Find where the given text appears and provide that cell's center as (X, Y) coordinate. 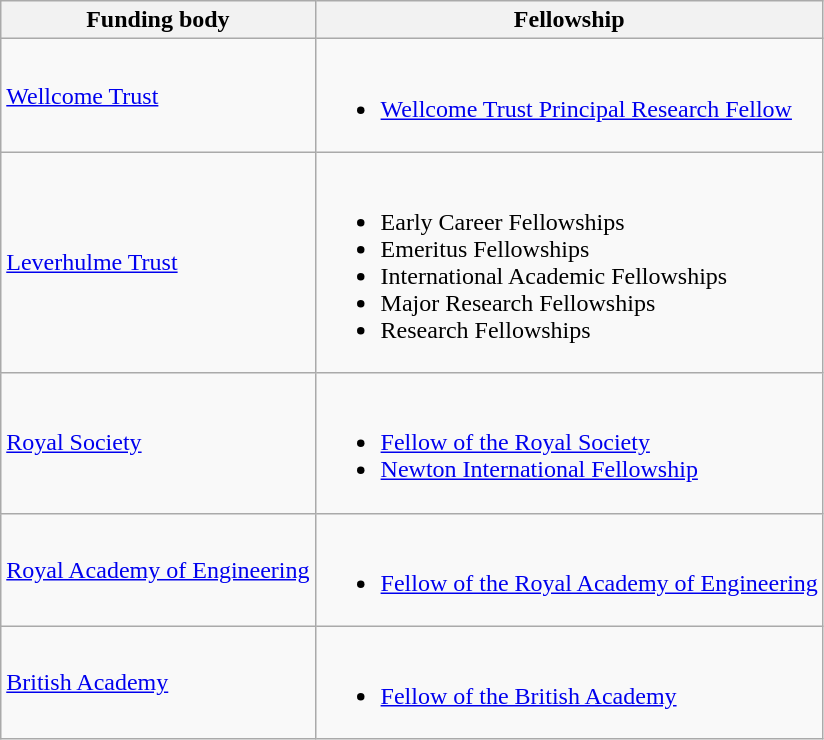
Fellow of the Royal Academy of Engineering (569, 570)
Fellow of the British Academy (569, 682)
Fellowship (569, 20)
Wellcome Trust Principal Research Fellow (569, 96)
Funding body (158, 20)
Royal Academy of Engineering (158, 570)
British Academy (158, 682)
Royal Society (158, 443)
Wellcome Trust (158, 96)
Fellow of the Royal SocietyNewton International Fellowship (569, 443)
Early Career FellowshipsEmeritus FellowshipsInternational Academic FellowshipsMajor Research FellowshipsResearch Fellowships (569, 262)
Leverhulme Trust (158, 262)
